For the text-containing cell, return its midpoint in (X, Y) coordinate format. 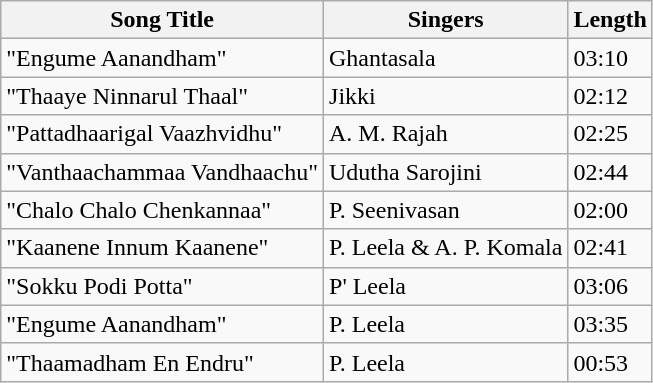
Length (610, 20)
03:06 (610, 286)
"Thaaye Ninnarul Thaal" (162, 96)
P. Leela & A. P. Komala (446, 248)
A. M. Rajah (446, 134)
Song Title (162, 20)
"Sokku Podi Potta" (162, 286)
"Pattadhaarigal Vaazhvidhu" (162, 134)
02:41 (610, 248)
00:53 (610, 362)
"Chalo Chalo Chenkannaa" (162, 210)
Singers (446, 20)
Udutha Sarojini (446, 172)
02:44 (610, 172)
P' Leela (446, 286)
Ghantasala (446, 58)
P. Seenivasan (446, 210)
"Thaamadham En Endru" (162, 362)
02:00 (610, 210)
03:35 (610, 324)
"Vanthaachammaa Vandhaachu" (162, 172)
Jikki (446, 96)
03:10 (610, 58)
02:25 (610, 134)
02:12 (610, 96)
"Kaanene Innum Kaanene" (162, 248)
